Provide the (x, y) coordinate of the cell's center where the given text is located.  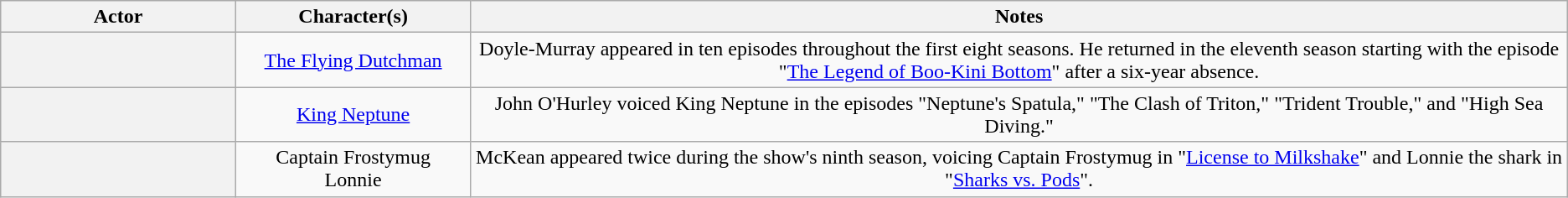
John O'Hurley voiced King Neptune in the episodes "Neptune's Spatula," "The Clash of Triton," "Trident Trouble," and "High Sea Diving." (1019, 114)
Notes (1019, 17)
McKean appeared twice during the show's ninth season, voicing Captain Frostymug in "License to Milkshake" and Lonnie the shark in "Sharks vs. Pods". (1019, 169)
Actor (119, 17)
The Flying Dutchman (353, 60)
Character(s) (353, 17)
King Neptune (353, 114)
Captain FrostymugLonnie (353, 169)
